For the text-containing cell, return its midpoint in [x, y] coordinate format. 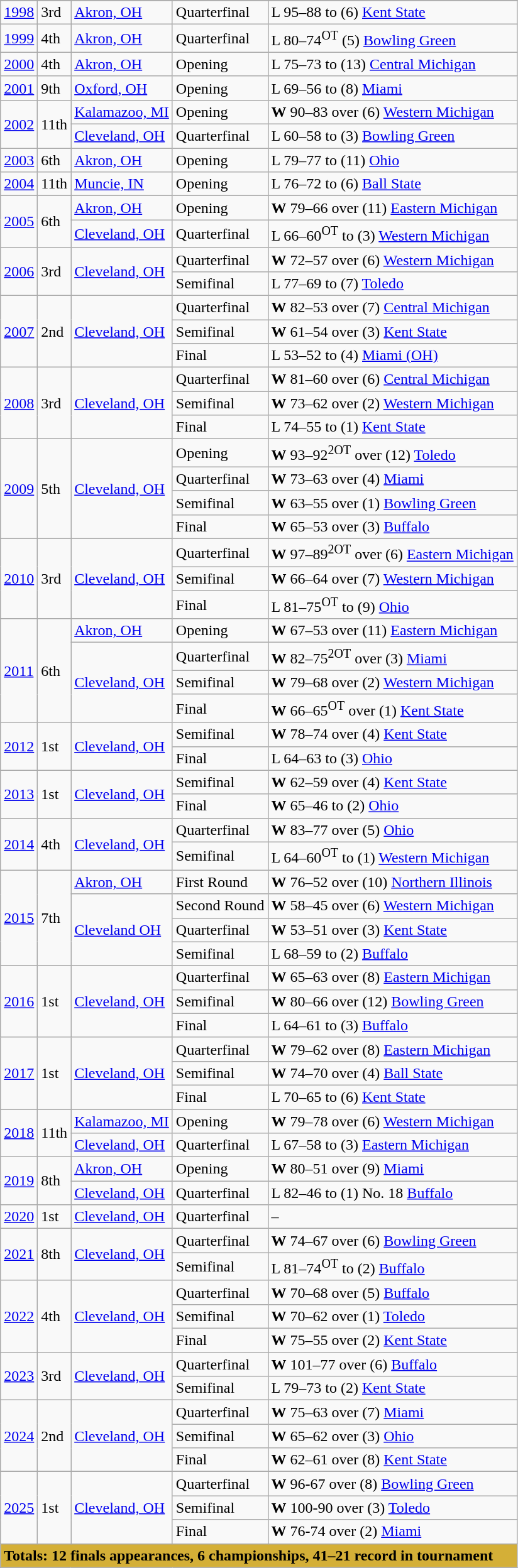
L 79–73 to (2) Kent State [392, 1388]
L 95–88 to (6) Kent State [392, 13]
L 69–56 to (8) Miami [392, 88]
W 97–892OT over (6) Eastern Michigan [392, 553]
2008 [19, 403]
2017 [19, 1073]
L 66–60OT to (3) Western Michigan [392, 234]
9th [54, 88]
Muncie, IN [122, 184]
L 81–75OT to (9) Ohio [392, 604]
W 74–67 over (6) Bowling Green [392, 1241]
W 65–63 over (8) Eastern Michigan [392, 977]
L 79–77 to (11) Ohio [392, 160]
L 64–60OT to (1) Western Michigan [392, 856]
W 53–51 over (3) Kent State [392, 930]
W 82–752OT over (3) Miami [392, 657]
L 75–73 to (13) Central Michigan [392, 64]
L 70–65 to (6) Kent State [392, 1097]
W 76–52 over (10) Northern Illinois [392, 882]
L 64–63 to (3) Ohio [392, 758]
W 67–53 over (11) Eastern Michigan [392, 631]
W 79–68 over (2) Western Michigan [392, 682]
W 70–62 over (1) Toledo [392, 1316]
2002 [19, 124]
2001 [19, 88]
2019 [19, 1181]
2004 [19, 184]
2014 [19, 844]
– [392, 1217]
W 58–45 over (6) Western Michigan [392, 906]
2023 [19, 1376]
W 65–46 to (2) Ohio [392, 806]
L 76–72 to (6) Ball State [392, 184]
2021 [19, 1255]
Second Round [220, 906]
W 73–63 over (4) Miami [392, 479]
1999 [19, 39]
2015 [19, 918]
2005 [19, 222]
W 75–55 over (2) Kent State [392, 1341]
2013 [19, 794]
W 66–64 over (7) Western Michigan [392, 579]
W 82–53 over (7) Central Michigan [392, 307]
2022 [19, 1316]
L 60–58 to (3) Bowling Green [392, 136]
W 62–59 over (4) Kent State [392, 782]
W 83–77 over (5) Ohio [392, 830]
L 82–46 to (1) No. 18 Buffalo [392, 1193]
L 77–69 to (7) Toledo [392, 283]
W 73–62 over (2) Western Michigan [392, 403]
W 79–62 over (8) Eastern Michigan [392, 1049]
2025 [19, 1508]
Totals: 12 finals appearances, 6 championships, 41–21 record in tournament [259, 1555]
W 101–77 over (6) Buffalo [392, 1364]
W 78–74 over (4) Kent State [392, 734]
W 100-90 over (3) Toledo [392, 1508]
W 66–65OT over (1) Kent State [392, 709]
W 81–60 over (6) Central Michigan [392, 379]
W 79–78 over (6) Western Michigan [392, 1121]
7th [54, 918]
2006 [19, 271]
2020 [19, 1217]
2016 [19, 1001]
W 65–62 over (3) Ohio [392, 1436]
2010 [19, 579]
L 80–74OT (5) Bowling Green [392, 39]
W 63–55 over (1) Bowling Green [392, 503]
W 65–53 over (3) Buffalo [392, 527]
W 61–54 over (3) Kent State [392, 332]
First Round [220, 882]
W 90–83 over (6) Western Michigan [392, 112]
2012 [19, 746]
Oxford, OH [122, 88]
W 76-74 over (2) Miami [392, 1532]
L 81–74OT to (2) Buffalo [392, 1266]
W 62–61 over (8) Kent State [392, 1460]
2009 [19, 489]
L 68–59 to (2) Buffalo [392, 954]
W 70–68 over (5) Buffalo [392, 1292]
L 64–61 to (3) Buffalo [392, 1025]
2007 [19, 331]
2024 [19, 1436]
W 96-67 over (8) Bowling Green [392, 1484]
W 72–57 over (6) Western Michigan [392, 259]
1998 [19, 13]
2000 [19, 64]
2011 [19, 671]
L 53–52 to (4) Miami (OH) [392, 356]
2003 [19, 160]
2018 [19, 1133]
W 74–70 over (4) Ball State [392, 1073]
W 80–51 over (9) Miami [392, 1169]
5th [54, 489]
W 80–66 over (12) Bowling Green [392, 1001]
L 74–55 to (1) Kent State [392, 427]
L 67–58 to (3) Eastern Michigan [392, 1145]
W 75–63 over (7) Miami [392, 1412]
W 93–922OT over (12) Toledo [392, 454]
W 79–66 over (11) Eastern Michigan [392, 208]
Cleveland OH [122, 930]
